Determine the [X, Y] coordinate at the center of the cell enclosing the given text.  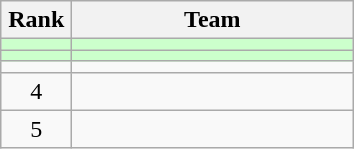
Team [212, 20]
4 [36, 91]
Rank [36, 20]
5 [36, 129]
